From the cell containing the given text, extract its center point as (X, Y) coordinate. 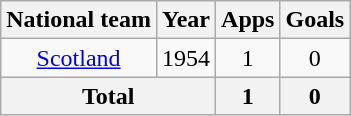
National team (79, 20)
1954 (186, 58)
Total (108, 96)
Scotland (79, 58)
Apps (248, 20)
Goals (315, 20)
Year (186, 20)
